From the cell containing the given text, extract its center point as (X, Y) coordinate. 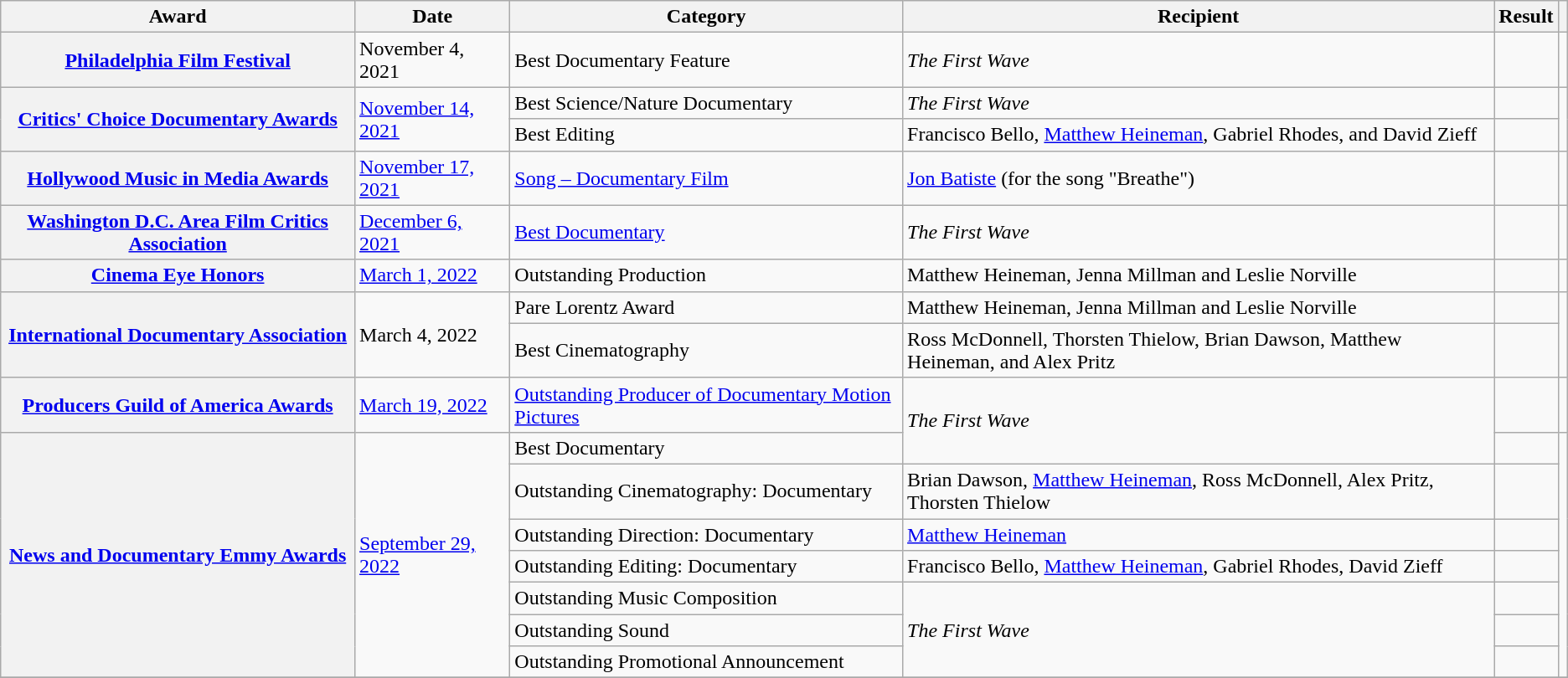
Award (178, 17)
Song – Documentary Film (707, 177)
Brian Dawson, Matthew Heineman, Ross McDonnell, Alex Pritz, Thorsten Thielow (1199, 491)
Outstanding Production (707, 275)
Outstanding Music Composition (707, 598)
November 14, 2021 (432, 119)
September 29, 2022 (432, 554)
March 1, 2022 (432, 275)
Recipient (1199, 17)
International Documentary Association (178, 335)
Francisco Bello, Matthew Heineman, Gabriel Rhodes, David Zieff (1199, 567)
Date (432, 17)
Ross McDonnell, Thorsten Thielow, Brian Dawson, Matthew Heineman, and Alex Pritz (1199, 350)
Best Documentary Feature (707, 60)
Category (707, 17)
Outstanding Cinematography: Documentary (707, 491)
Outstanding Producer of Documentary Motion Pictures (707, 405)
Cinema Eye Honors (178, 275)
Washington D.C. Area Film Critics Association (178, 233)
Outstanding Promotional Announcement (707, 662)
Critics' Choice Documentary Awards (178, 119)
Producers Guild of America Awards (178, 405)
November 4, 2021 (432, 60)
Best Science/Nature Documentary (707, 103)
Outstanding Editing: Documentary (707, 567)
March 19, 2022 (432, 405)
Francisco Bello, Matthew Heineman, Gabriel Rhodes, and David Zieff (1199, 135)
Result (1526, 17)
December 6, 2021 (432, 233)
Best Cinematography (707, 350)
Jon Batiste (for the song "Breathe") (1199, 177)
News and Documentary Emmy Awards (178, 554)
November 17, 2021 (432, 177)
Philadelphia Film Festival (178, 60)
Pare Lorentz Award (707, 307)
Matthew Heineman (1199, 535)
Outstanding Sound (707, 630)
March 4, 2022 (432, 335)
Hollywood Music in Media Awards (178, 177)
Outstanding Direction: Documentary (707, 535)
Best Editing (707, 135)
